Search for the cell housing the specified text and yield its [X, Y] center coordinate. 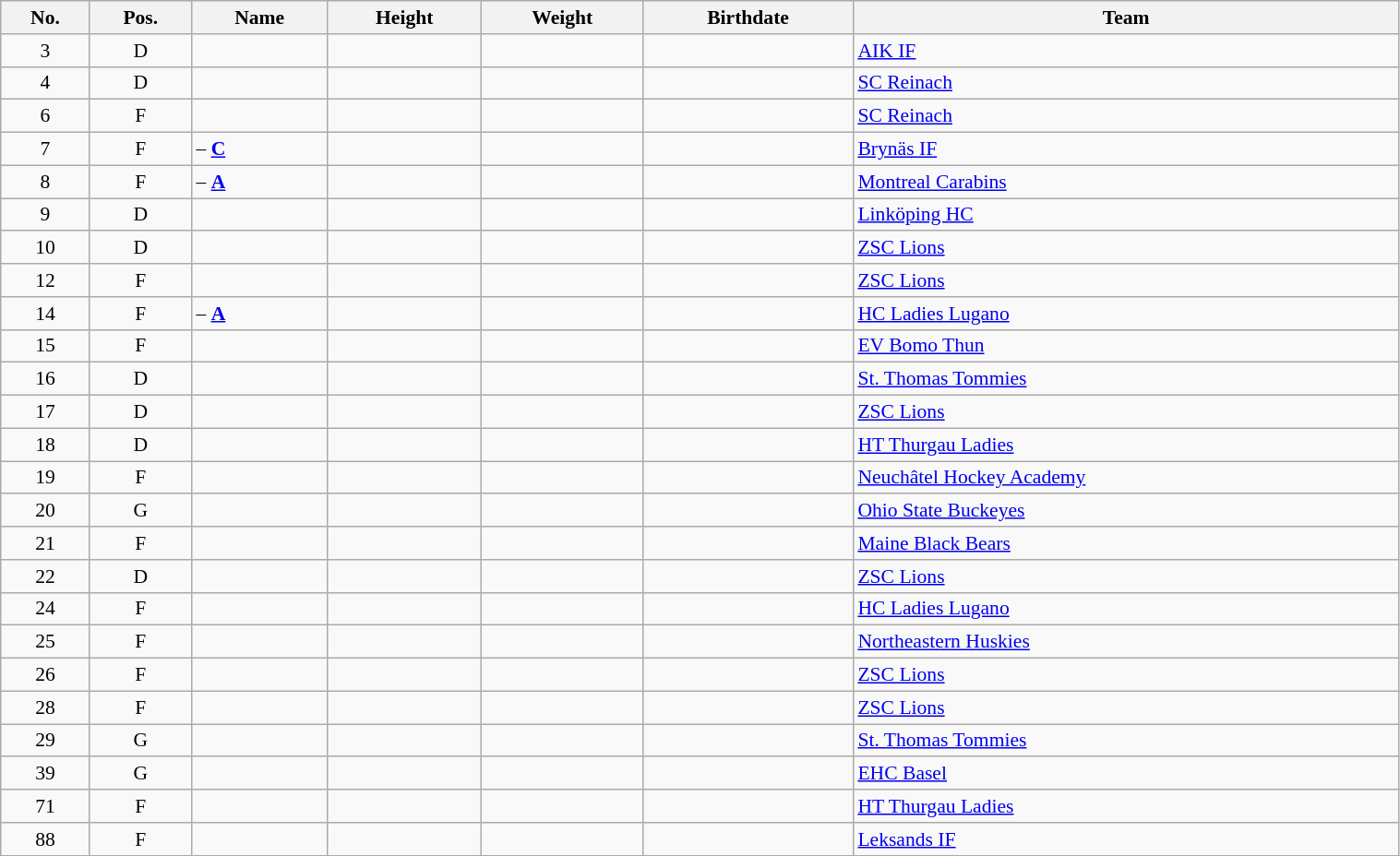
Weight [563, 18]
10 [45, 248]
Ohio State Buckeyes [1126, 511]
24 [45, 609]
3 [45, 51]
15 [45, 346]
Name [258, 18]
Pos. [140, 18]
16 [45, 379]
7 [45, 149]
EV Bomo Thun [1126, 346]
Maine Black Bears [1126, 543]
Brynäs IF [1126, 149]
28 [45, 707]
No. [45, 18]
25 [45, 642]
12 [45, 280]
6 [45, 116]
Montreal Carabins [1126, 182]
Leksands IF [1126, 839]
22 [45, 577]
9 [45, 215]
29 [45, 741]
14 [45, 314]
19 [45, 478]
Northeastern Huskies [1126, 642]
– C [258, 149]
Neuchâtel Hockey Academy [1126, 478]
Birthdate [748, 18]
17 [45, 412]
26 [45, 675]
88 [45, 839]
8 [45, 182]
Height [404, 18]
71 [45, 806]
21 [45, 543]
AIK IF [1126, 51]
39 [45, 774]
18 [45, 445]
Team [1126, 18]
Linköping HC [1126, 215]
20 [45, 511]
4 [45, 83]
EHC Basel [1126, 774]
